Return (X, Y) of the center of cell containing provided text 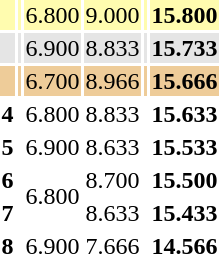
15.500 (184, 180)
7 (8, 213)
9.000 (112, 15)
15.533 (184, 147)
6.700 (52, 81)
15.433 (184, 213)
15.800 (184, 15)
8.700 (112, 180)
15.666 (184, 81)
4 (8, 114)
6 (8, 180)
15.733 (184, 48)
15.633 (184, 114)
5 (8, 147)
8.966 (112, 81)
